Return (x, y) of the center of cell containing provided text 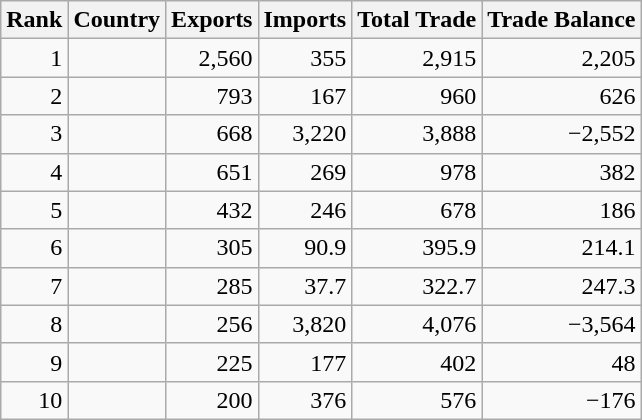
167 (305, 96)
214.1 (562, 248)
200 (212, 400)
3 (34, 134)
576 (417, 400)
269 (305, 172)
256 (212, 324)
225 (212, 362)
2,205 (562, 58)
−3,564 (562, 324)
−2,552 (562, 134)
6 (34, 248)
37.7 (305, 286)
Total Trade (417, 20)
9 (34, 362)
90.9 (305, 248)
626 (562, 96)
246 (305, 210)
668 (212, 134)
793 (212, 96)
−176 (562, 400)
7 (34, 286)
10 (34, 400)
305 (212, 248)
395.9 (417, 248)
678 (417, 210)
3,820 (305, 324)
Trade Balance (562, 20)
402 (417, 362)
186 (562, 210)
Imports (305, 20)
355 (305, 58)
4,076 (417, 324)
2,915 (417, 58)
382 (562, 172)
Rank (34, 20)
177 (305, 362)
960 (417, 96)
5 (34, 210)
Exports (212, 20)
4 (34, 172)
376 (305, 400)
2,560 (212, 58)
8 (34, 324)
48 (562, 362)
3,888 (417, 134)
285 (212, 286)
3,220 (305, 134)
651 (212, 172)
247.3 (562, 286)
2 (34, 96)
1 (34, 58)
Country (117, 20)
322.7 (417, 286)
978 (417, 172)
432 (212, 210)
